Locate the cell with the specified text and output its (x, y) center coordinate. 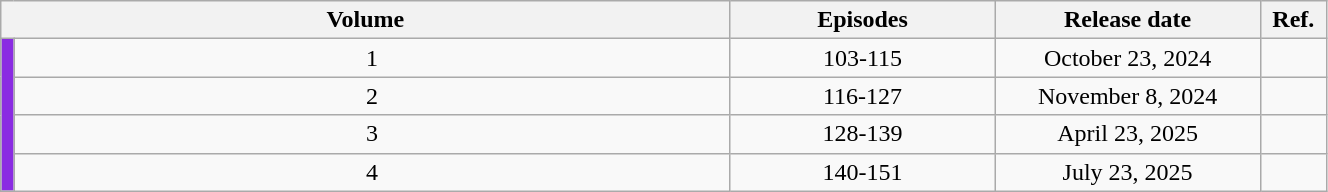
2 (372, 96)
Release date (1128, 20)
April 23, 2025 (1128, 134)
116-127 (862, 96)
140-151 (862, 172)
Ref. (1293, 20)
4 (372, 172)
October 23, 2024 (1128, 58)
128-139 (862, 134)
Episodes (862, 20)
July 23, 2025 (1128, 172)
Volume (366, 20)
3 (372, 134)
103-115 (862, 58)
November 8, 2024 (1128, 96)
1 (372, 58)
